Extract the [X, Y] coordinate from the center of the cell holding the provided text.  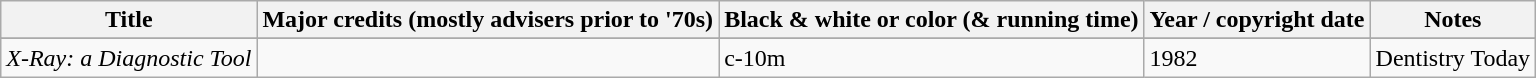
Notes [1453, 20]
Dentistry Today [1453, 58]
c-10m [932, 58]
Year / copyright date [1257, 20]
Major credits (mostly advisers prior to '70s) [488, 20]
Black & white or color (& running time) [932, 20]
Title [129, 20]
X-Ray: a Diagnostic Tool [129, 58]
1982 [1257, 58]
